Pinpoint the cell where the given text exists, returning its [X, Y] midpoint coordinate. 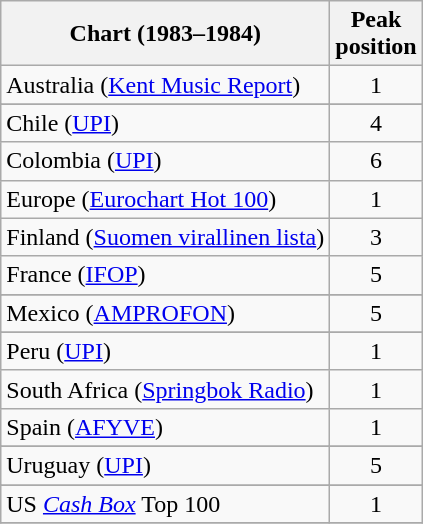
US Cash Box Top 100 [166, 503]
Peru (UPI) [166, 351]
Spain (AFYVE) [166, 427]
Chart (1983–1984) [166, 34]
Colombia (UPI) [166, 161]
Australia (Kent Music Report) [166, 85]
6 [376, 161]
Europe (Eurochart Hot 100) [166, 199]
Uruguay (UPI) [166, 465]
France (IFOP) [166, 275]
Chile (UPI) [166, 123]
4 [376, 123]
Peakposition [376, 34]
3 [376, 237]
South Africa (Springbok Radio) [166, 389]
Mexico (AMPROFON) [166, 313]
Finland (Suomen virallinen lista) [166, 237]
